Search for the cell housing the specified text and yield its (X, Y) center coordinate. 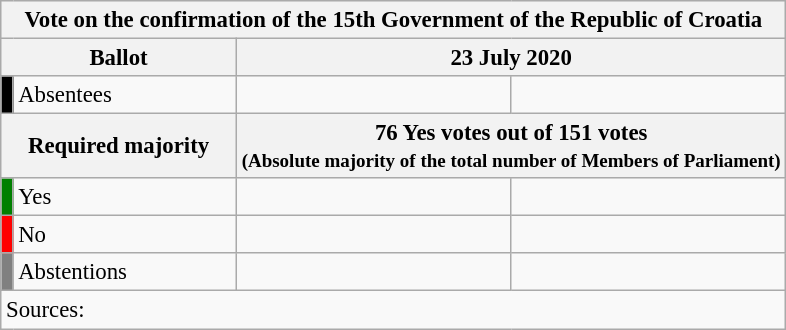
Sources: (394, 310)
Abstentions (125, 273)
No (125, 235)
Required majority (119, 146)
76 Yes votes out of 151 votes(Absolute majority of the total number of Members of Parliament) (511, 146)
Ballot (119, 58)
Absentees (125, 95)
23 July 2020 (511, 58)
Yes (125, 197)
Vote on the confirmation of the 15th Government of the Republic of Croatia (394, 20)
